Find where the given text appears and provide that cell's center as (x, y) coordinate. 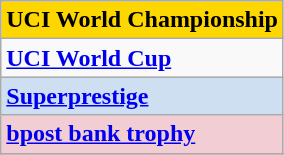
bpost bank trophy (142, 134)
Superprestige (142, 96)
UCI World Cup (142, 58)
UCI World Championship (142, 20)
